From the cell containing the given text, extract its center point as (X, Y) coordinate. 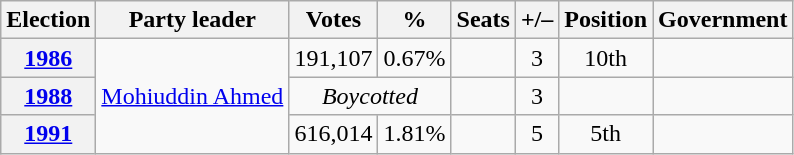
0.67% (414, 58)
10th (606, 58)
Boycotted (370, 96)
5 (536, 134)
Votes (334, 20)
+/– (536, 20)
Seats (483, 20)
616,014 (334, 134)
Party leader (192, 20)
1986 (48, 58)
191,107 (334, 58)
1991 (48, 134)
1988 (48, 96)
Mohiuddin Ahmed (192, 96)
Election (48, 20)
5th (606, 134)
Government (723, 20)
% (414, 20)
1.81% (414, 134)
Position (606, 20)
